Extract the [X, Y] coordinate from the center of the cell holding the provided text.  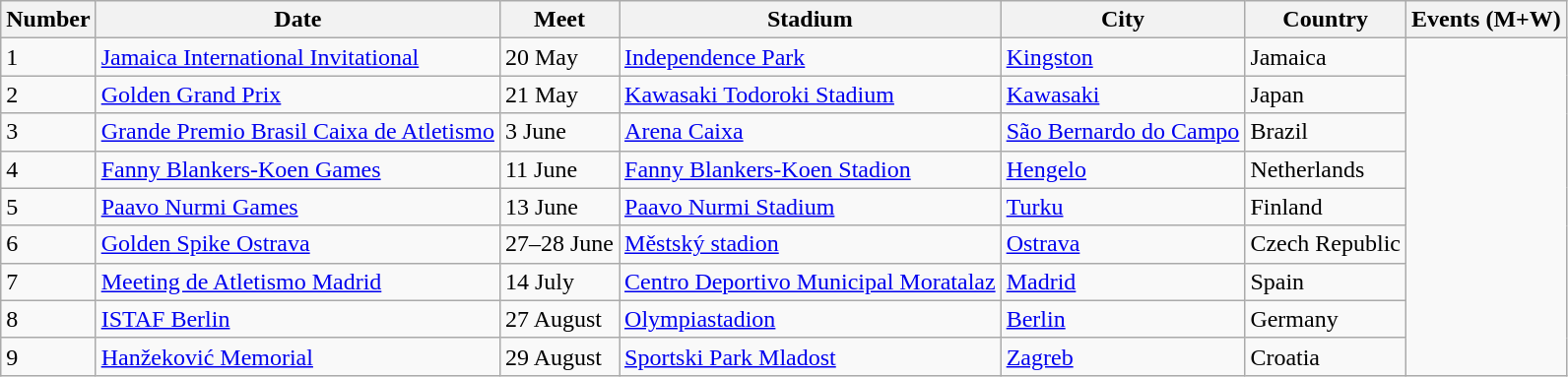
Paavo Nurmi Games [297, 207]
Hengelo [1123, 169]
Jamaica [1326, 57]
3 June [559, 132]
Meeting de Atletismo Madrid [297, 282]
Independence Park [811, 57]
14 July [559, 282]
ISTAF Berlin [297, 319]
Country [1326, 20]
Arena Caixa [811, 132]
2 [48, 94]
Czech Republic [1326, 244]
4 [48, 169]
9 [48, 356]
1 [48, 57]
6 [48, 244]
City [1123, 20]
20 May [559, 57]
7 [48, 282]
8 [48, 319]
Fanny Blankers-Koen Games [297, 169]
Golden Spike Ostrava [297, 244]
Date [297, 20]
Ostrava [1123, 244]
Fanny Blankers-Koen Stadion [811, 169]
5 [48, 207]
Centro Deportivo Municipal Moratalaz [811, 282]
Stadium [811, 20]
Paavo Nurmi Stadium [811, 207]
Městský stadion [811, 244]
Grande Premio Brasil Caixa de Atletismo [297, 132]
21 May [559, 94]
Meet [559, 20]
Finland [1326, 207]
Sportski Park Mladost [811, 356]
11 June [559, 169]
Japan [1326, 94]
29 August [559, 356]
Golden Grand Prix [297, 94]
Turku [1123, 207]
Olympiastadion [811, 319]
São Bernardo do Campo [1123, 132]
Jamaica International Invitational [297, 57]
Events (M+W) [1487, 20]
Madrid [1123, 282]
Kawasaki Todoroki Stadium [811, 94]
Brazil [1326, 132]
27–28 June [559, 244]
Hanžeković Memorial [297, 356]
Spain [1326, 282]
Croatia [1326, 356]
3 [48, 132]
Zagreb [1123, 356]
Berlin [1123, 319]
Germany [1326, 319]
Netherlands [1326, 169]
Kawasaki [1123, 94]
Kingston [1123, 57]
Number [48, 20]
27 August [559, 319]
13 June [559, 207]
